Pinpoint the cell where the given text exists, returning its [X, Y] midpoint coordinate. 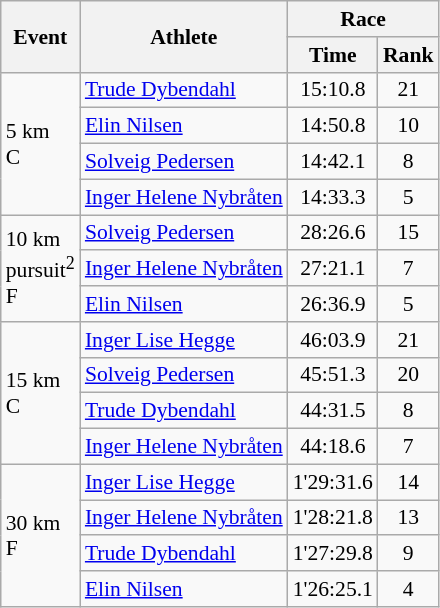
14 [408, 482]
45:51.3 [333, 375]
1'27:29.8 [333, 554]
Athlete [184, 36]
14:50.8 [333, 126]
26:36.9 [333, 304]
1'29:31.6 [333, 482]
15 km C [40, 393]
Event [40, 36]
15 [408, 233]
Time [333, 55]
14:42.1 [333, 162]
14:33.3 [333, 197]
Race [364, 19]
28:26.6 [333, 233]
1'28:21.8 [333, 518]
15:10.8 [333, 90]
44:18.6 [333, 447]
9 [408, 554]
5 km C [40, 143]
27:21.1 [333, 269]
Rank [408, 55]
44:31.5 [333, 411]
4 [408, 589]
20 [408, 375]
13 [408, 518]
46:03.9 [333, 340]
30 km F [40, 535]
1'26:25.1 [333, 589]
10 km pursuit2 F [40, 268]
10 [408, 126]
